Determine the (X, Y) coordinate at the center of the cell enclosing the given text.  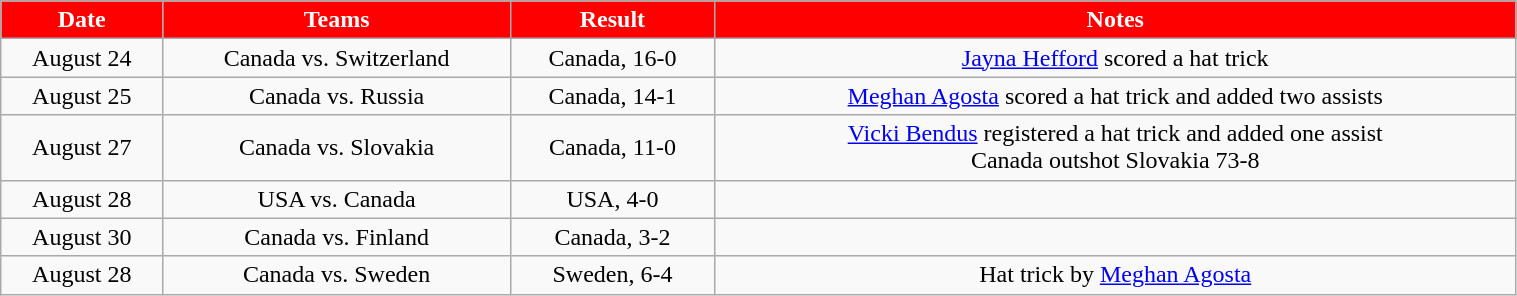
Result (612, 20)
Teams (337, 20)
Canada vs. Slovakia (337, 148)
Date (82, 20)
USA vs. Canada (337, 199)
Canada, 16-0 (612, 58)
Notes (1115, 20)
Canada vs. Finland (337, 237)
Meghan Agosta scored a hat trick and added two assists (1115, 96)
Canada, 11-0 (612, 148)
August 25 (82, 96)
Canada, 14-1 (612, 96)
Sweden, 6-4 (612, 275)
Canada vs. Switzerland (337, 58)
August 30 (82, 237)
Canada vs. Russia (337, 96)
Canada, 3-2 (612, 237)
Jayna Hefford scored a hat trick (1115, 58)
Hat trick by Meghan Agosta (1115, 275)
Canada vs. Sweden (337, 275)
August 24 (82, 58)
USA, 4-0 (612, 199)
August 27 (82, 148)
Vicki Bendus registered a hat trick and added one assistCanada outshot Slovakia 73-8 (1115, 148)
